From the cell containing the given text, extract its center point as (x, y) coordinate. 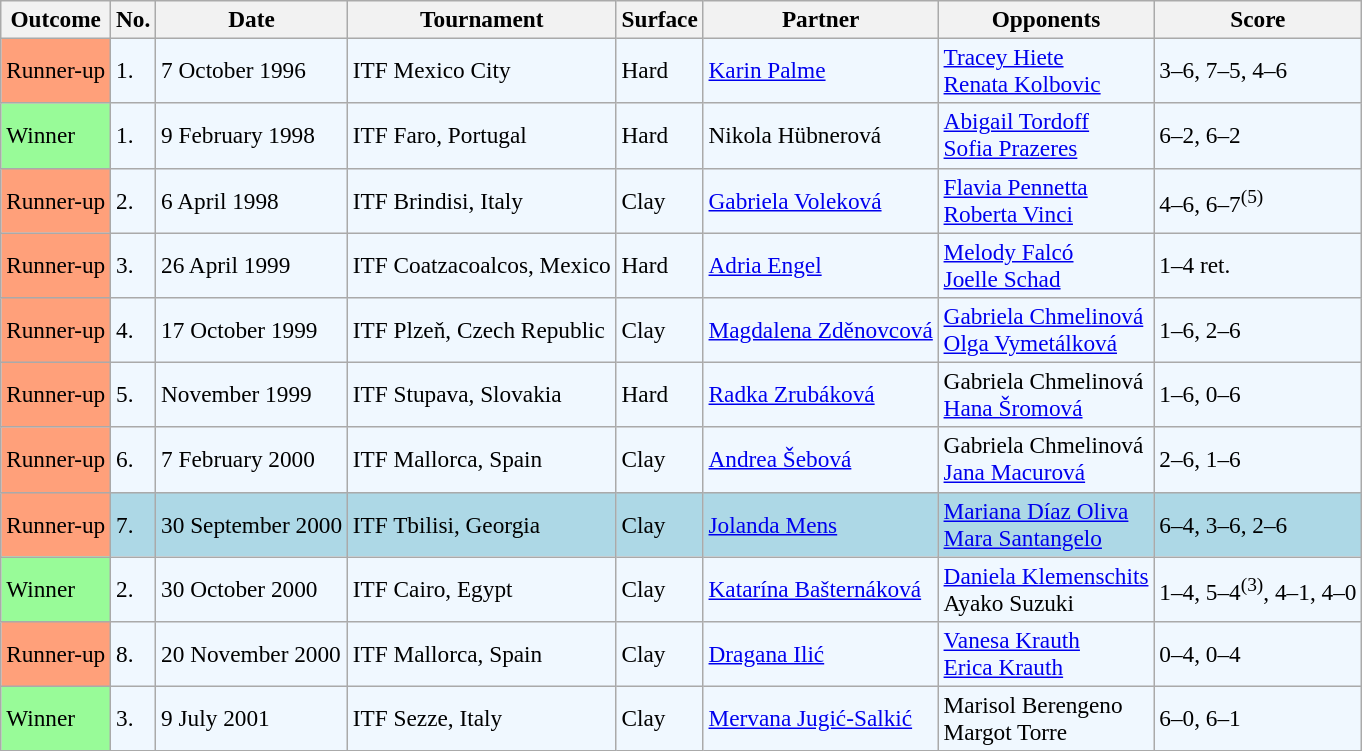
Dragana Ilić (820, 654)
Opponents (1046, 19)
5. (134, 394)
26 April 1999 (252, 264)
20 November 2000 (252, 654)
ITF Faro, Portugal (482, 136)
6–0, 6–1 (1258, 718)
Karin Palme (820, 70)
Andrea Šebová (820, 460)
Jolanda Mens (820, 524)
Daniela Klemenschits Ayako Suzuki (1046, 588)
Mervana Jugić-Salkić (820, 718)
7 October 1996 (252, 70)
30 September 2000 (252, 524)
3–6, 7–5, 4–6 (1258, 70)
Tournament (482, 19)
Gabriela Voleková (820, 200)
Outcome (56, 19)
November 1999 (252, 394)
8. (134, 654)
ITF Coatzacoalcos, Mexico (482, 264)
Gabriela Chmelinová Hana Šromová (1046, 394)
Surface (660, 19)
9 February 1998 (252, 136)
ITF Sezze, Italy (482, 718)
Melody Falcó Joelle Schad (1046, 264)
Adria Engel (820, 264)
0–4, 0–4 (1258, 654)
6 April 1998 (252, 200)
Nikola Hübnerová (820, 136)
7 February 2000 (252, 460)
Gabriela Chmelinová Olga Vymetálková (1046, 330)
Tracey Hiete Renata Kolbovic (1046, 70)
ITF Cairo, Egypt (482, 588)
1–4, 5–4(3), 4–1, 4–0 (1258, 588)
1–4 ret. (1258, 264)
30 October 2000 (252, 588)
Partner (820, 19)
9 July 2001 (252, 718)
Date (252, 19)
Marisol Berengeno Margot Torre (1046, 718)
Flavia Pennetta Roberta Vinci (1046, 200)
6–2, 6–2 (1258, 136)
4–6, 6–7(5) (1258, 200)
ITF Stupava, Slovakia (482, 394)
Vanesa Krauth Erica Krauth (1046, 654)
1–6, 0–6 (1258, 394)
Abigail Tordoff Sofia Prazeres (1046, 136)
6–4, 3–6, 2–6 (1258, 524)
Magdalena Zděnovcová (820, 330)
ITF Mexico City (482, 70)
Gabriela Chmelinová Jana Macurová (1046, 460)
2–6, 1–6 (1258, 460)
4. (134, 330)
6. (134, 460)
Radka Zrubáková (820, 394)
ITF Tbilisi, Georgia (482, 524)
ITF Plzeň, Czech Republic (482, 330)
Mariana Díaz Oliva Mara Santangelo (1046, 524)
ITF Brindisi, Italy (482, 200)
Katarína Bašternáková (820, 588)
17 October 1999 (252, 330)
No. (134, 19)
1–6, 2–6 (1258, 330)
Score (1258, 19)
7. (134, 524)
